Extract the [x, y] coordinate from the center of the cell holding the provided text.  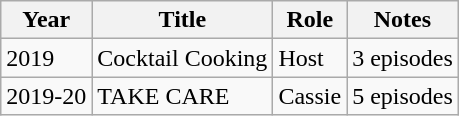
2019-20 [46, 96]
Cassie [310, 96]
Title [182, 20]
Host [310, 58]
TAKE CARE [182, 96]
Notes [403, 20]
3 episodes [403, 58]
Year [46, 20]
5 episodes [403, 96]
2019 [46, 58]
Cocktail Cooking [182, 58]
Role [310, 20]
